Determine the (x, y) coordinate at the center of the cell enclosing the given text.  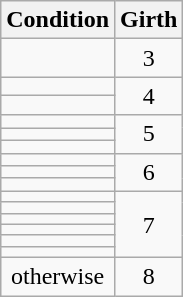
8 (149, 276)
otherwise (58, 276)
3 (149, 58)
Condition (58, 20)
7 (149, 224)
Girth (149, 20)
5 (149, 134)
4 (149, 96)
6 (149, 172)
